Identify which cell holds the provided text, then report its [X, Y] central coordinate. 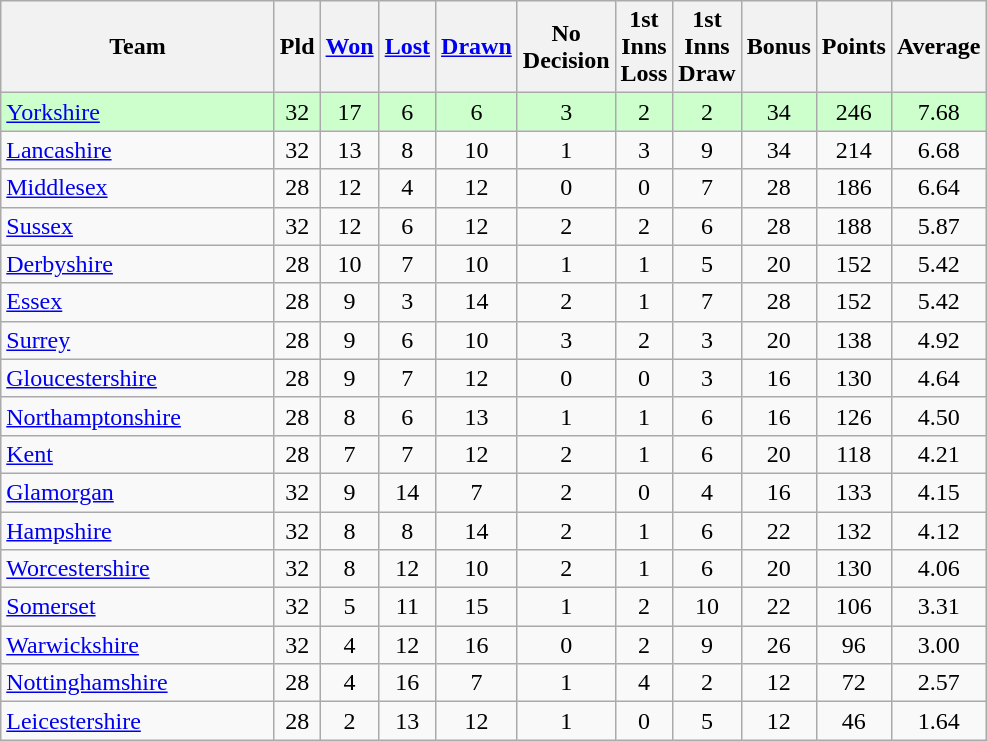
133 [854, 492]
126 [854, 416]
4.06 [938, 569]
2.57 [938, 683]
Middlesex [138, 188]
4.15 [938, 492]
11 [407, 607]
6.64 [938, 188]
17 [350, 112]
Lost [407, 47]
Lancashire [138, 150]
7.68 [938, 112]
Glamorgan [138, 492]
Yorkshire [138, 112]
Somerset [138, 607]
Kent [138, 454]
Surrey [138, 340]
106 [854, 607]
Warwickshire [138, 645]
3.31 [938, 607]
Won [350, 47]
Sussex [138, 226]
1st Inns Draw [707, 47]
4.12 [938, 531]
Derbyshire [138, 264]
246 [854, 112]
No Decision [566, 47]
Pld [297, 47]
Drawn [477, 47]
138 [854, 340]
214 [854, 150]
26 [778, 645]
4.50 [938, 416]
96 [854, 645]
15 [477, 607]
4.92 [938, 340]
5.87 [938, 226]
Gloucestershire [138, 378]
Team [138, 47]
Essex [138, 302]
4.64 [938, 378]
46 [854, 721]
3.00 [938, 645]
Worcestershire [138, 569]
118 [854, 454]
72 [854, 683]
Leicestershire [138, 721]
Bonus [778, 47]
1st Inns Loss [644, 47]
Northamptonshire [138, 416]
186 [854, 188]
6.68 [938, 150]
4.21 [938, 454]
Hampshire [138, 531]
1.64 [938, 721]
Average [938, 47]
Nottinghamshire [138, 683]
132 [854, 531]
188 [854, 226]
Points [854, 47]
